Scan for the cell matching the given text and deliver its [x, y] coordinate at center. 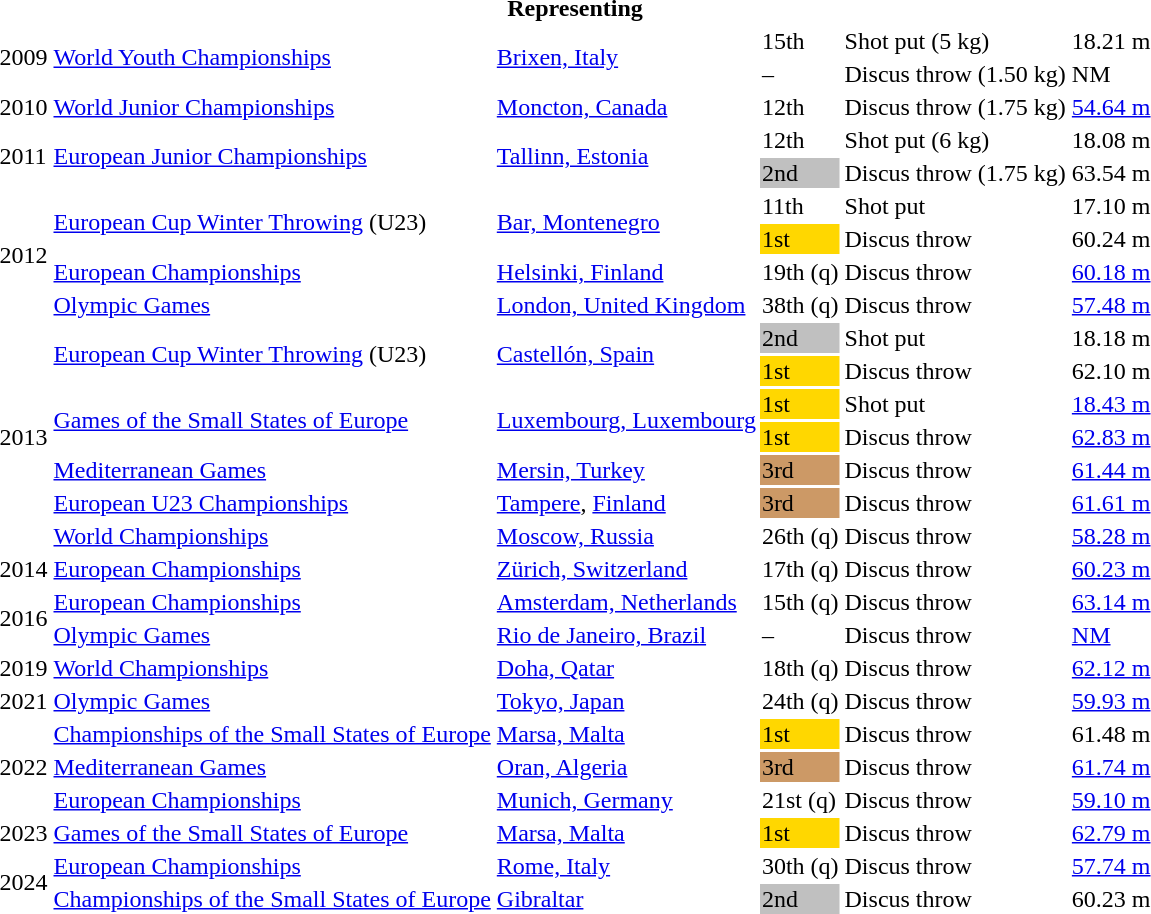
Rome, Italy [626, 866]
Bar, Montenegro [626, 222]
30th (q) [800, 866]
Rio de Janeiro, Brazil [626, 635]
Zürich, Switzerland [626, 569]
Shot put (6 kg) [955, 140]
38th (q) [800, 305]
Castellón, Spain [626, 354]
Tokyo, Japan [626, 701]
Mersin, Turkey [626, 470]
Oran, Algeria [626, 767]
Munich, Germany [626, 800]
Tallinn, Estonia [626, 156]
19th (q) [800, 272]
21st (q) [800, 800]
15th (q) [800, 602]
Discus throw (1.50 kg) [955, 74]
26th (q) [800, 536]
London, United Kingdom [626, 305]
Brixen, Italy [626, 58]
Helsinki, Finland [626, 272]
17th (q) [800, 569]
Tampere, Finland [626, 503]
18th (q) [800, 668]
Luxembourg, Luxembourg [626, 420]
Moncton, Canada [626, 107]
World Junior Championships [272, 107]
Moscow, Russia [626, 536]
24th (q) [800, 701]
Gibraltar [626, 899]
11th [800, 206]
Shot put (5 kg) [955, 41]
Amsterdam, Netherlands [626, 602]
European U23 Championships [272, 503]
15th [800, 41]
World Youth Championships [272, 58]
Doha, Qatar [626, 668]
European Junior Championships [272, 156]
